For the text-containing cell, return its midpoint in [X, Y] coordinate format. 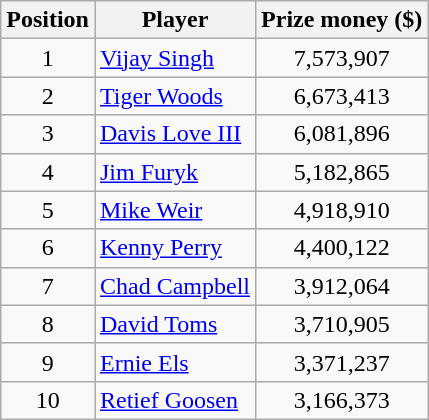
6 [48, 248]
6,673,413 [342, 96]
Tiger Woods [174, 96]
7 [48, 286]
4,918,910 [342, 210]
Position [48, 20]
8 [48, 324]
4 [48, 172]
Retief Goosen [174, 400]
3,166,373 [342, 400]
Prize money ($) [342, 20]
7,573,907 [342, 58]
1 [48, 58]
Chad Campbell [174, 286]
Player [174, 20]
5,182,865 [342, 172]
Vijay Singh [174, 58]
3 [48, 134]
6,081,896 [342, 134]
Mike Weir [174, 210]
David Toms [174, 324]
3,912,064 [342, 286]
Jim Furyk [174, 172]
9 [48, 362]
10 [48, 400]
4,400,122 [342, 248]
Ernie Els [174, 362]
2 [48, 96]
3,710,905 [342, 324]
Davis Love III [174, 134]
3,371,237 [342, 362]
5 [48, 210]
Kenny Perry [174, 248]
